Search for the cell housing the specified text and yield its [X, Y] center coordinate. 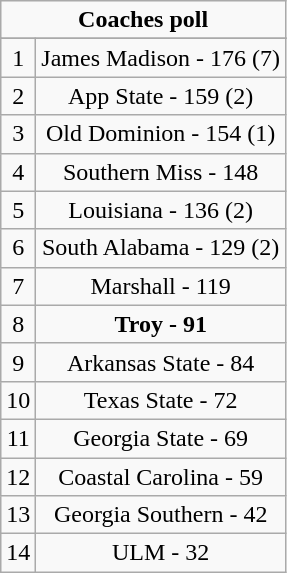
Coastal Carolina - 59 [161, 477]
Georgia State - 69 [161, 438]
Georgia Southern - 42 [161, 515]
Coaches poll [144, 20]
3 [18, 134]
Louisiana - 136 (2) [161, 210]
5 [18, 210]
7 [18, 286]
Old Dominion - 154 (1) [161, 134]
9 [18, 362]
Marshall - 119 [161, 286]
South Alabama - 129 (2) [161, 248]
10 [18, 400]
1 [18, 58]
James Madison - 176 (7) [161, 58]
ULM - 32 [161, 553]
13 [18, 515]
14 [18, 553]
8 [18, 324]
11 [18, 438]
App State - 159 (2) [161, 96]
Troy - 91 [161, 324]
Arkansas State - 84 [161, 362]
6 [18, 248]
4 [18, 172]
Southern Miss - 148 [161, 172]
12 [18, 477]
2 [18, 96]
Texas State - 72 [161, 400]
